Detect which cell encompasses the target text, then output its (x, y) center coordinate. 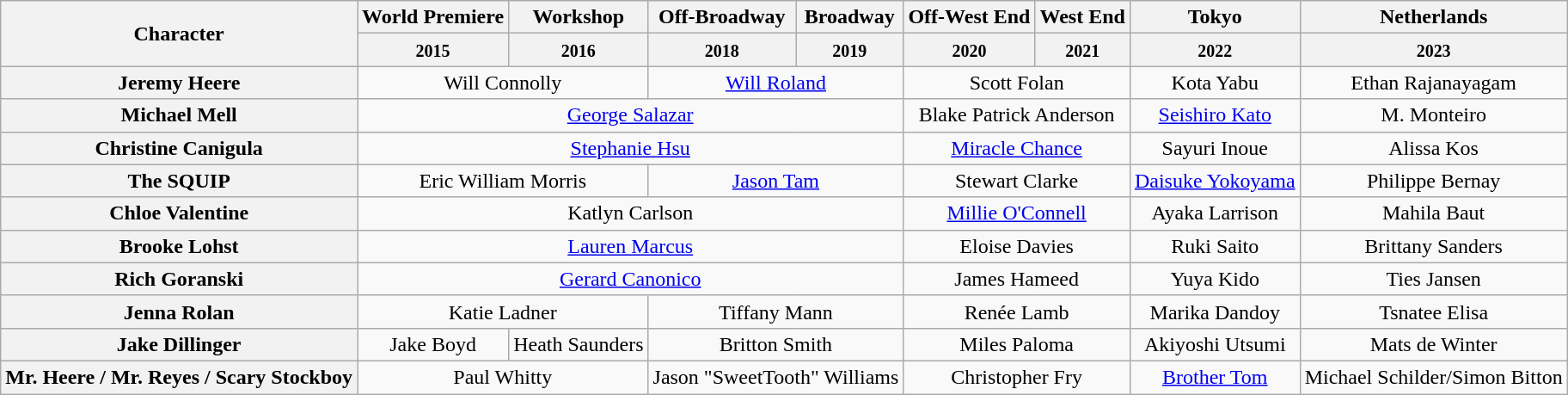
Katlyn Carlson (631, 213)
Will Connolly (503, 83)
Yuya Kido (1215, 279)
Brother Tom (1215, 377)
Britton Smith (775, 344)
Netherlands (1434, 17)
James Hameed (1017, 279)
Character (179, 34)
World Premiere (433, 17)
Blake Patrick Anderson (1017, 115)
Heath Saunders (579, 344)
Will Roland (775, 83)
Katie Ladner (503, 312)
Jake Boyd (433, 344)
Millie O'Connell (1017, 213)
Christopher Fry (1017, 377)
Tiffany Mann (775, 312)
West End (1082, 17)
2020 (970, 50)
Christine Canigula (179, 148)
Ties Jansen (1434, 279)
Lauren Marcus (631, 246)
Scott Folan (1017, 83)
Rich Goranski (179, 279)
Broadway (849, 17)
Jeremy Heere (179, 83)
George Salazar (631, 115)
Workshop (579, 17)
M. Monteiro (1434, 115)
Stephanie Hsu (631, 148)
Renée Lamb (1017, 312)
Miracle Chance (1017, 148)
Seishiro Kato (1215, 115)
Tsnatee Elisa (1434, 312)
Jason "SweetTooth" Williams (775, 377)
Stewart Clarke (1017, 181)
Jenna Rolan (179, 312)
Kota Yabu (1215, 83)
2018 (722, 50)
Alissa Kos (1434, 148)
Brooke Lohst (179, 246)
Ruki Saito (1215, 246)
Mats de Winter (1434, 344)
Philippe Bernay (1434, 181)
Eloise Davies (1017, 246)
Tokyo (1215, 17)
2021 (1082, 50)
Jason Tam (775, 181)
Michael Schilder/Simon Bitton (1434, 377)
The SQUIP (179, 181)
Gerard Canonico (631, 279)
Ayaka Larrison (1215, 213)
2022 (1215, 50)
Paul Whitty (503, 377)
Jake Dillinger (179, 344)
Eric William Morris (503, 181)
Sayuri Inoue (1215, 148)
2015 (433, 50)
2023 (1434, 50)
Miles Paloma (1017, 344)
Off-Broadway (722, 17)
Daisuke Yokoyama (1215, 181)
Michael Mell (179, 115)
Mr. Heere / Mr. Reyes / Scary Stockboy (179, 377)
Brittany Sanders (1434, 246)
Ethan Rajanayagam (1434, 83)
2019 (849, 50)
Chloe Valentine (179, 213)
2016 (579, 50)
Akiyoshi Utsumi (1215, 344)
Mahila Baut (1434, 213)
Marika Dandoy (1215, 312)
Off-West End (970, 17)
